Return (X, Y) of the center of cell containing provided text 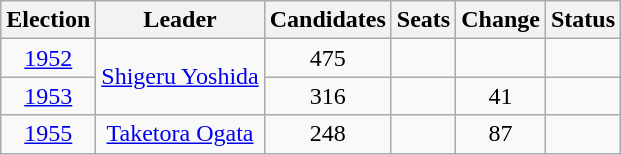
Candidates (328, 20)
Leader (180, 20)
Taketora Ogata (180, 134)
41 (501, 96)
1955 (48, 134)
Change (501, 20)
Seats (423, 20)
Status (582, 20)
475 (328, 58)
1952 (48, 58)
Election (48, 20)
Shigeru Yoshida (180, 77)
248 (328, 134)
1953 (48, 96)
316 (328, 96)
87 (501, 134)
